Provide the (X, Y) coordinate of the cell's center where the given text is located.  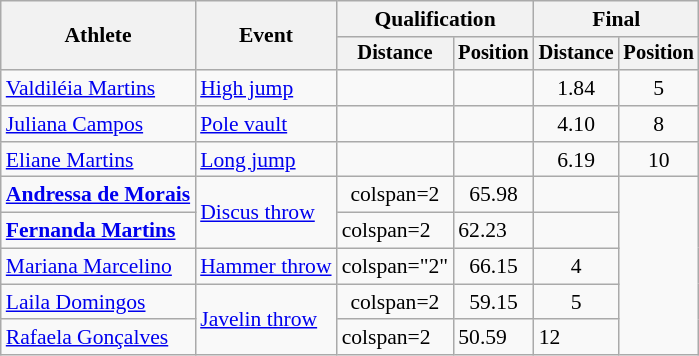
Hammer throw (266, 267)
Final (616, 19)
Fernanda Martins (98, 231)
Laila Domingos (98, 302)
Rafaela Gonçalves (98, 338)
Juliana Campos (98, 124)
62.23 (493, 231)
colspan="2" (396, 267)
Qualification (436, 19)
4.10 (576, 124)
59.15 (493, 302)
High jump (266, 88)
6.19 (576, 160)
Eliane Martins (98, 160)
Andressa de Morais (98, 195)
65.98 (493, 195)
50.59 (493, 338)
Discus throw (266, 212)
4 (576, 267)
1.84 (576, 88)
66.15 (493, 267)
Athlete (98, 36)
Pole vault (266, 124)
Valdiléia Martins (98, 88)
8 (659, 124)
Event (266, 36)
10 (659, 160)
Mariana Marcelino (98, 267)
12 (576, 338)
Javelin throw (266, 320)
Long jump (266, 160)
